Pinpoint the cell where the given text exists, returning its [x, y] midpoint coordinate. 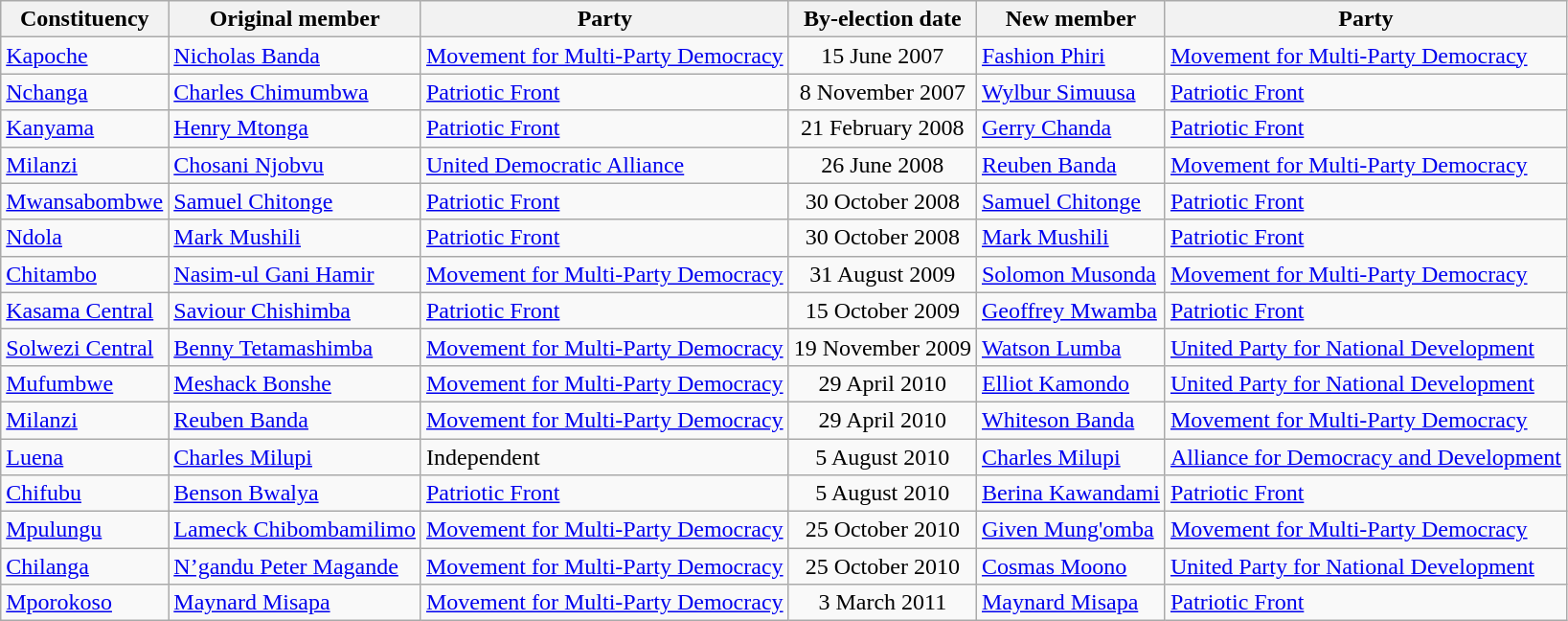
Kapoche [84, 56]
Independent [604, 457]
Solomon Musonda [1071, 274]
By-election date [882, 19]
Mporokoso [84, 603]
26 June 2008 [882, 165]
Saviour Chishimba [295, 310]
Mufumbwe [84, 383]
N’gandu Peter Magande [295, 566]
Berina Kawandami [1071, 494]
3 March 2011 [882, 603]
New member [1071, 19]
Alliance for Democracy and Development [1366, 457]
Mwansabombwe [84, 201]
Nicholas Banda [295, 56]
Whiteson Banda [1071, 420]
Nasim-ul Gani Hamir [295, 274]
Lameck Chibombamilimo [295, 530]
Watson Lumba [1071, 347]
Chifubu [84, 494]
Gerry Chanda [1071, 128]
Cosmas Moono [1071, 566]
19 November 2009 [882, 347]
Kanyama [84, 128]
Wylbur Simuusa [1071, 92]
Meshack Bonshe [295, 383]
15 October 2009 [882, 310]
Mpulungu [84, 530]
Constituency [84, 19]
Nchanga [84, 92]
Chosani Njobvu [295, 165]
Solwezi Central [84, 347]
15 June 2007 [882, 56]
Given Mung'omba [1071, 530]
31 August 2009 [882, 274]
United Democratic Alliance [604, 165]
Benson Bwalya [295, 494]
Charles Chimumbwa [295, 92]
Chitambo [84, 274]
21 February 2008 [882, 128]
Benny Tetamashimba [295, 347]
Chilanga [84, 566]
Luena [84, 457]
8 November 2007 [882, 92]
Original member [295, 19]
Kasama Central [84, 310]
Fashion Phiri [1071, 56]
Henry Mtonga [295, 128]
Geoffrey Mwamba [1071, 310]
Elliot Kamondo [1071, 383]
Ndola [84, 238]
